Locate the cell with the specified text and output its [x, y] center coordinate. 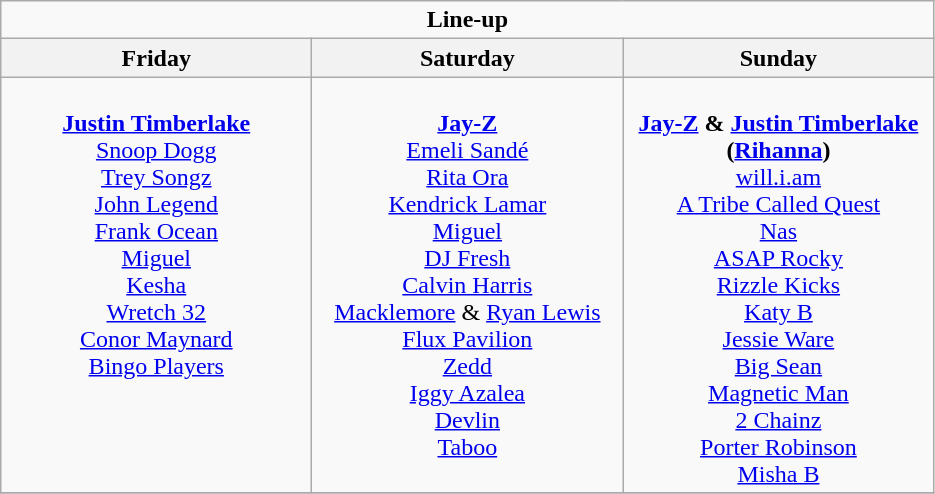
Sunday [778, 58]
Jay-Z Emeli Sandé Rita Ora Kendrick Lamar Miguel DJ Fresh Calvin Harris Macklemore & Ryan Lewis Flux Pavilion Zedd Iggy Azalea Devlin Taboo [468, 285]
Friday [156, 58]
Justin Timberlake Snoop Dogg Trey Songz John Legend Frank Ocean Miguel Kesha Wretch 32 Conor Maynard Bingo Players [156, 285]
Saturday [468, 58]
Line-up [468, 20]
